From the cell containing the given text, extract its center point as (X, Y) coordinate. 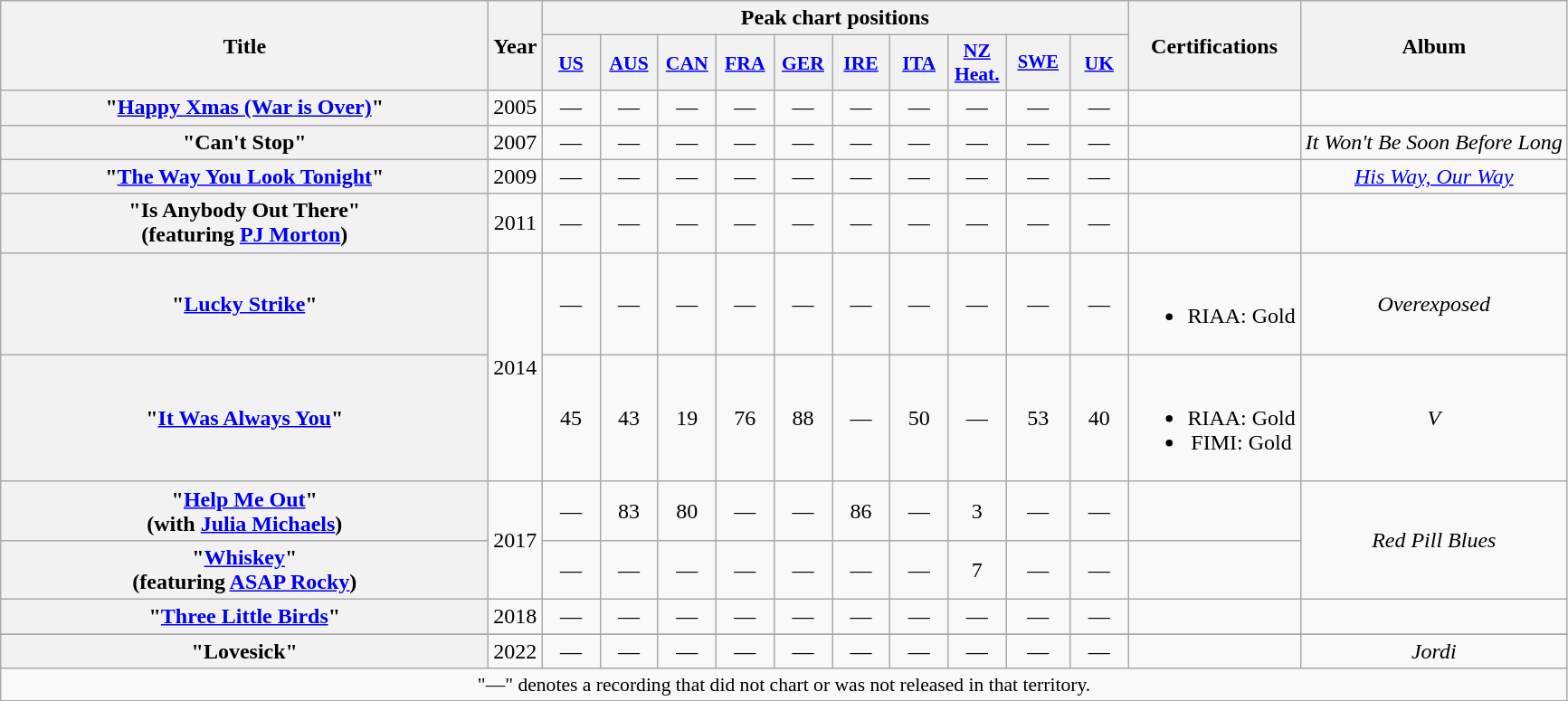
2014 (516, 367)
NZHeat. (977, 63)
Album (1433, 45)
His Way, Our Way (1433, 176)
2018 (516, 616)
"Happy Xmas (War is Over)" (244, 108)
"Three Little Birds" (244, 616)
45 (571, 418)
76 (745, 418)
43 (629, 418)
2007 (516, 142)
2017 (516, 540)
2009 (516, 176)
50 (919, 418)
RIAA: Gold (1214, 304)
Year (516, 45)
80 (687, 510)
"Is Anybody Out There"(featuring PJ Morton) (244, 223)
US (571, 63)
IRE (861, 63)
Overexposed (1433, 304)
88 (803, 418)
Jordi (1433, 650)
CAN (687, 63)
"Lovesick" (244, 650)
SWE (1039, 63)
Red Pill Blues (1433, 540)
RIAA: GoldFIMI: Gold (1214, 418)
"—" denotes a recording that did not chart or was not released in that territory. (784, 685)
2022 (516, 650)
FRA (745, 63)
86 (861, 510)
UK (1099, 63)
2011 (516, 223)
83 (629, 510)
7 (977, 570)
AUS (629, 63)
3 (977, 510)
2005 (516, 108)
40 (1099, 418)
Peak chart positions (835, 18)
ITA (919, 63)
GER (803, 63)
"Whiskey"(featuring ASAP Rocky) (244, 570)
Title (244, 45)
It Won't Be Soon Before Long (1433, 142)
"It Was Always You" (244, 418)
19 (687, 418)
V (1433, 418)
"The Way You Look Tonight" (244, 176)
"Lucky Strike" (244, 304)
"Can't Stop" (244, 142)
"Help Me Out"(with Julia Michaels) (244, 510)
53 (1039, 418)
Certifications (1214, 45)
